Search for the cell housing the specified text and yield its (X, Y) center coordinate. 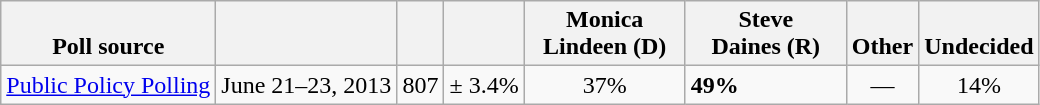
MonicaLindeen (D) (604, 34)
June 21–23, 2013 (306, 85)
SteveDaines (R) (766, 34)
49% (766, 85)
Public Policy Polling (108, 85)
Other (882, 34)
807 (420, 85)
± 3.4% (484, 85)
Undecided (979, 34)
14% (979, 85)
37% (604, 85)
— (882, 85)
Poll source (108, 34)
